Detect which cell encompasses the target text, then output its [x, y] center coordinate. 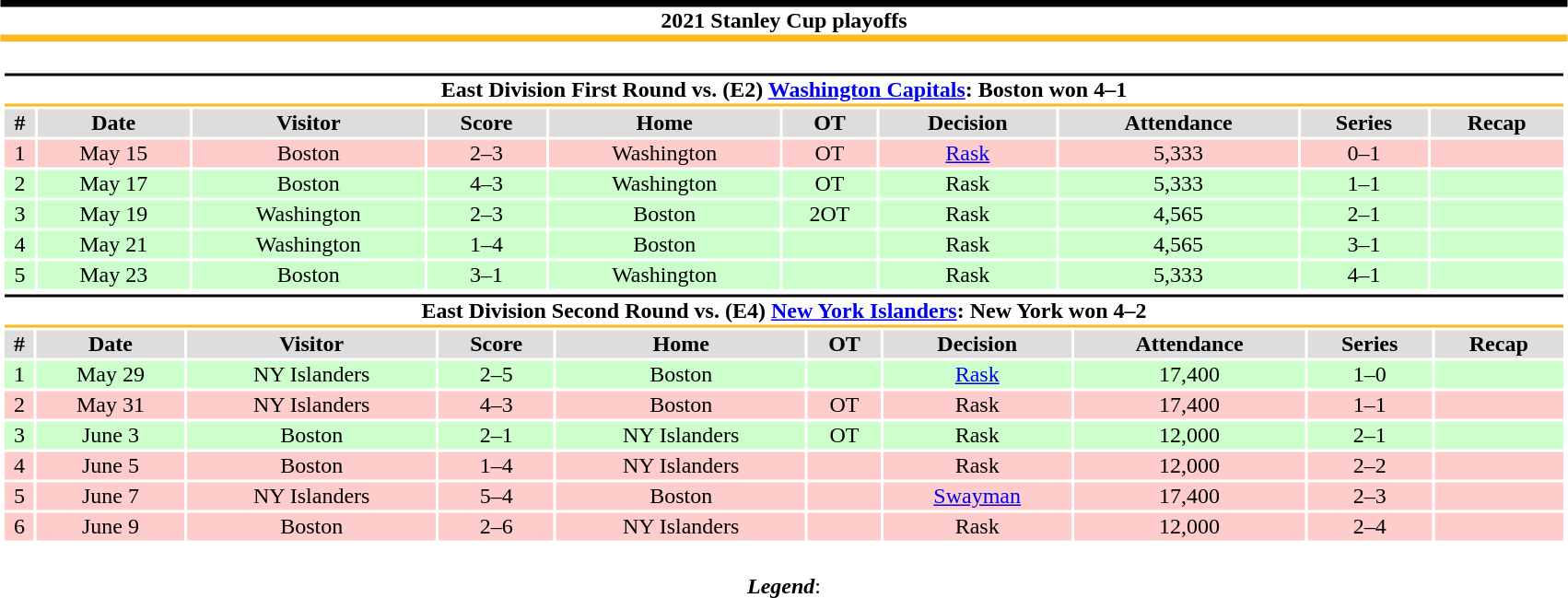
2021 Stanley Cup playoffs [784, 20]
2–2 [1370, 465]
5–4 [496, 497]
May 23 [114, 276]
4–1 [1363, 276]
1–0 [1370, 375]
June 9 [111, 526]
2–5 [496, 375]
June 3 [111, 436]
May 17 [114, 183]
2–6 [496, 526]
May 19 [114, 215]
2–4 [1370, 526]
Swayman [977, 497]
May 15 [114, 154]
0–1 [1363, 154]
June 5 [111, 465]
May 21 [114, 244]
East Division First Round vs. (E2) Washington Capitals: Boston won 4–1 [783, 90]
May 29 [111, 375]
East Division Second Round vs. (E4) New York Islanders: New York won 4–2 [783, 311]
June 7 [111, 497]
2OT [829, 215]
6 [18, 526]
May 31 [111, 405]
